From the cell containing the given text, extract its center point as [X, Y] coordinate. 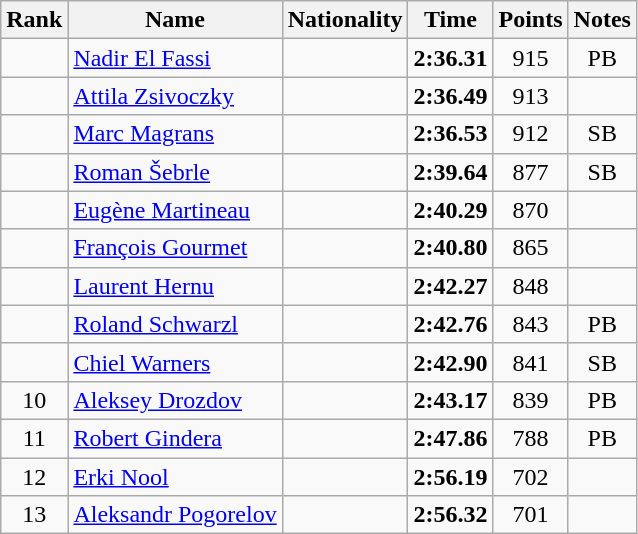
2:56.19 [450, 477]
701 [530, 515]
12 [34, 477]
Marc Magrans [175, 134]
2:42.27 [450, 286]
François Gourmet [175, 248]
Roland Schwarzl [175, 324]
841 [530, 362]
2:40.80 [450, 248]
10 [34, 400]
Nationality [345, 20]
Aleksey Drozdov [175, 400]
702 [530, 477]
877 [530, 172]
2:42.90 [450, 362]
2:36.31 [450, 58]
870 [530, 210]
Roman Šebrle [175, 172]
2:39.64 [450, 172]
2:47.86 [450, 438]
Nadir El Fassi [175, 58]
913 [530, 96]
Aleksandr Pogorelov [175, 515]
Name [175, 20]
Points [530, 20]
788 [530, 438]
13 [34, 515]
848 [530, 286]
2:36.53 [450, 134]
Rank [34, 20]
865 [530, 248]
839 [530, 400]
912 [530, 134]
2:36.49 [450, 96]
Notes [602, 20]
2:56.32 [450, 515]
Robert Gindera [175, 438]
Eugène Martineau [175, 210]
Erki Nool [175, 477]
843 [530, 324]
2:43.17 [450, 400]
2:42.76 [450, 324]
11 [34, 438]
Chiel Warners [175, 362]
Laurent Hernu [175, 286]
2:40.29 [450, 210]
915 [530, 58]
Time [450, 20]
Attila Zsivoczky [175, 96]
